Provide the (x, y) coordinate of the cell's center where the given text is located.  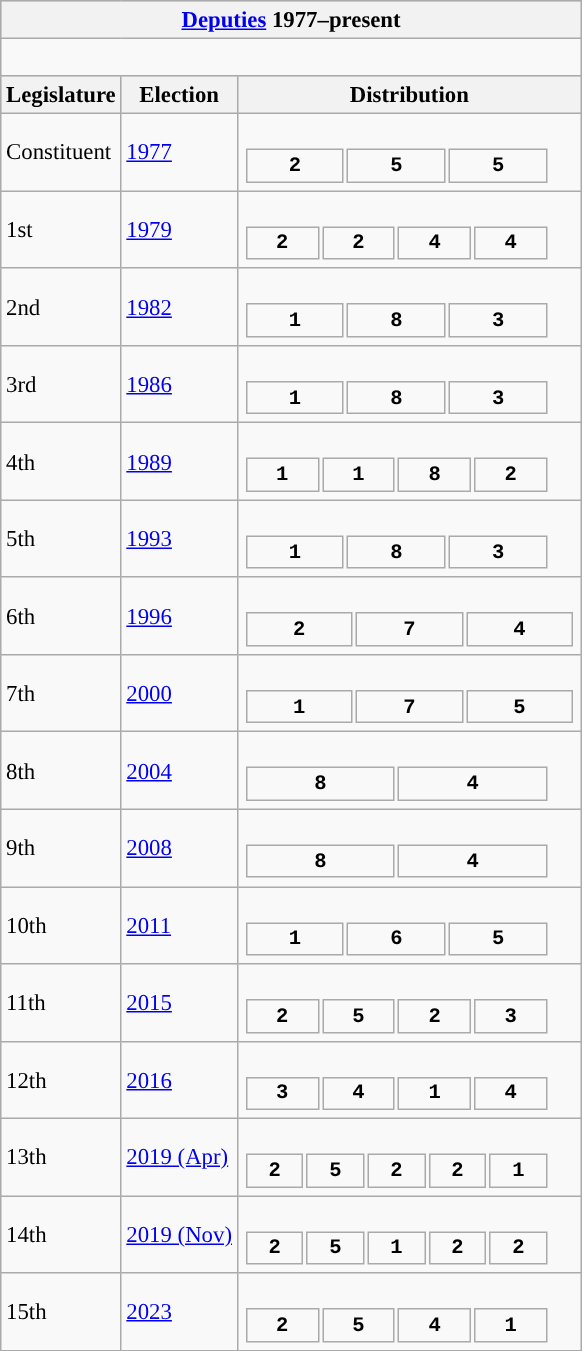
11th (61, 1002)
1996 (179, 616)
2015 (179, 1002)
3 4 1 4 (409, 1080)
2008 (179, 848)
1st (61, 230)
2 5 5 (409, 152)
Distribution (409, 95)
2 5 4 1 (409, 1312)
2 5 2 3 (409, 1002)
9th (61, 848)
2 5 2 2 1 (409, 1158)
1977 (179, 152)
14th (61, 1234)
12th (61, 1080)
Constituent (61, 152)
2023 (179, 1312)
Deputies 1977–present (292, 20)
7th (61, 694)
2nd (61, 306)
2016 (179, 1080)
Election (179, 95)
5th (61, 538)
2019 (Apr) (179, 1158)
10th (61, 926)
8th (61, 770)
2019 (Nov) (179, 1234)
1982 (179, 306)
2 5 1 2 2 (409, 1234)
1 7 5 (409, 694)
1979 (179, 230)
2000 (179, 694)
15th (61, 1312)
1 6 5 (409, 926)
2 7 4 (409, 616)
2011 (179, 926)
1 1 8 2 (409, 462)
1989 (179, 462)
2 2 4 4 (409, 230)
2004 (179, 770)
1993 (179, 538)
6th (61, 616)
1986 (179, 384)
3rd (61, 384)
4th (61, 462)
6 (396, 939)
Legislature (61, 95)
13th (61, 1158)
